Identify which cell holds the provided text, then report its (X, Y) central coordinate. 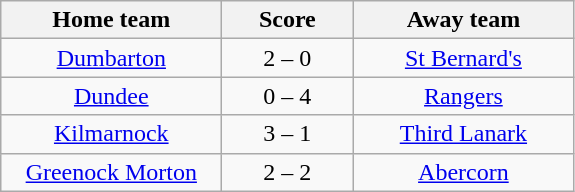
St Bernard's (464, 58)
2 – 0 (288, 58)
Third Lanark (464, 134)
Rangers (464, 96)
Greenock Morton (112, 172)
3 – 1 (288, 134)
0 – 4 (288, 96)
Score (288, 20)
Away team (464, 20)
Kilmarnock (112, 134)
Dundee (112, 96)
Abercorn (464, 172)
Dumbarton (112, 58)
2 – 2 (288, 172)
Home team (112, 20)
